Extract the [x, y] coordinate from the center of the cell holding the provided text.  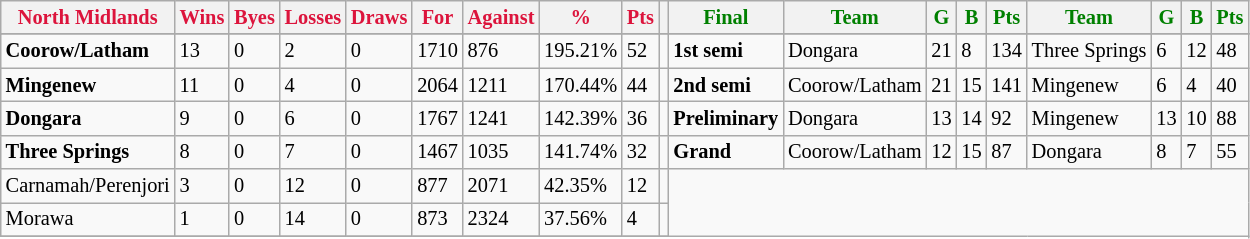
873 [437, 219]
88 [1230, 118]
Draws [379, 17]
40 [1230, 85]
North Midlands [88, 17]
For [437, 17]
876 [502, 51]
141.74% [580, 152]
1241 [502, 118]
2064 [437, 85]
877 [437, 186]
Final [726, 17]
48 [1230, 51]
9 [202, 118]
195.21% [580, 51]
55 [1230, 152]
44 [640, 85]
2324 [502, 219]
142.39% [580, 118]
42.35% [580, 186]
1710 [437, 51]
11 [202, 85]
134 [1007, 51]
Byes [254, 17]
1035 [502, 152]
1st semi [726, 51]
2071 [502, 186]
2nd semi [726, 85]
52 [640, 51]
1467 [437, 152]
92 [1007, 118]
Preliminary [726, 118]
2 [313, 51]
Carnamah/Perenjori [88, 186]
Losses [313, 17]
1767 [437, 118]
Morawa [88, 219]
141 [1007, 85]
32 [640, 152]
37.56% [580, 219]
Grand [726, 152]
Wins [202, 17]
1211 [502, 85]
1 [202, 219]
% [580, 17]
87 [1007, 152]
170.44% [580, 85]
36 [640, 118]
Against [502, 17]
10 [1196, 118]
3 [202, 186]
